Search for the cell housing the specified text and yield its [X, Y] center coordinate. 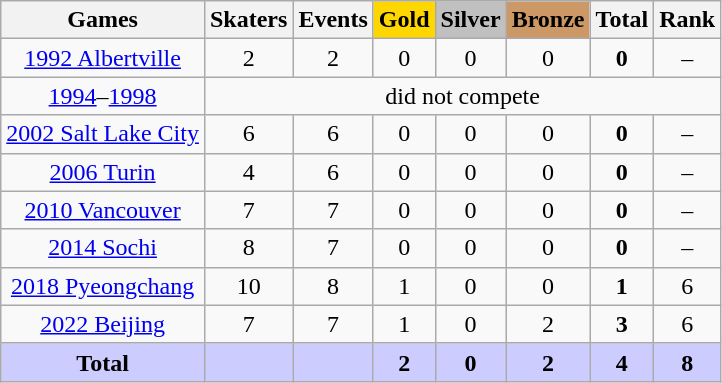
2014 Sochi [103, 248]
2006 Turin [103, 172]
3 [622, 324]
Rank [688, 20]
Games [103, 20]
Bronze [548, 20]
Gold [404, 20]
2002 Salt Lake City [103, 134]
Events [333, 20]
2010 Vancouver [103, 210]
1994–1998 [103, 96]
2018 Pyeongchang [103, 286]
Silver [470, 20]
10 [248, 286]
did not compete [462, 96]
Skaters [248, 20]
2022 Beijing [103, 324]
1992 Albertville [103, 58]
